Search for the cell housing the specified text and yield its [x, y] center coordinate. 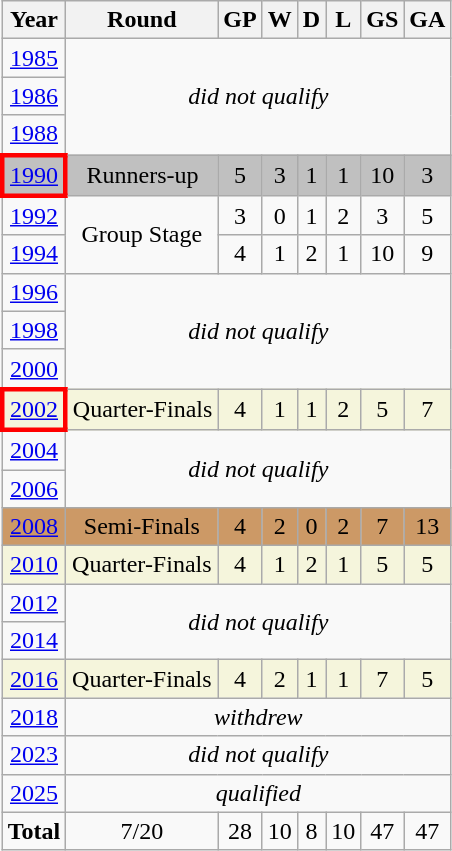
GS [382, 20]
2006 [34, 489]
D [311, 20]
1994 [34, 254]
2000 [34, 369]
Year [34, 20]
2016 [34, 679]
7/20 [142, 831]
1986 [34, 96]
2018 [34, 717]
qualified [258, 793]
2025 [34, 793]
1990 [34, 174]
2004 [34, 450]
Runners-up [142, 174]
8 [311, 831]
Group Stage [142, 235]
1996 [34, 292]
Total [34, 831]
2014 [34, 641]
GP [240, 20]
2010 [34, 565]
2008 [34, 527]
1985 [34, 58]
GA [428, 20]
13 [428, 527]
9 [428, 254]
1998 [34, 330]
Semi-Finals [142, 527]
2023 [34, 755]
W [280, 20]
2012 [34, 603]
28 [240, 831]
L [344, 20]
2002 [34, 410]
Round [142, 20]
withdrew [258, 717]
1988 [34, 135]
1992 [34, 216]
